Extract the [x, y] coordinate from the center of the cell holding the provided text.  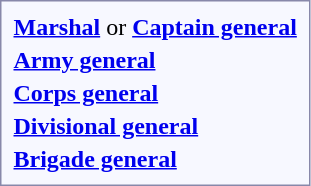
Marshal or Captain general [155, 27]
Army general [155, 60]
Corps general [155, 93]
Brigade general [155, 159]
Divisional general [155, 126]
